Identify which cell holds the provided text, then report its [x, y] central coordinate. 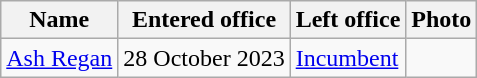
Ash Regan [60, 58]
Photo [442, 20]
Left office [348, 20]
Incumbent [348, 58]
Entered office [204, 20]
Name [60, 20]
28 October 2023 [204, 58]
